Locate the cell with the specified text and output its [x, y] center coordinate. 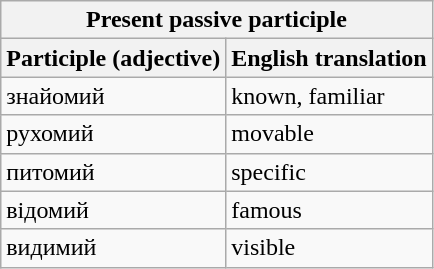
famous [329, 210]
visible [329, 248]
питомий [114, 172]
specific [329, 172]
Participle (adjective) [114, 58]
known, familiar [329, 96]
English translation [329, 58]
знайомий [114, 96]
movable [329, 134]
рухомий [114, 134]
видимий [114, 248]
відомий [114, 210]
Present passive participle [216, 20]
